Identify which cell holds the provided text, then report its [x, y] central coordinate. 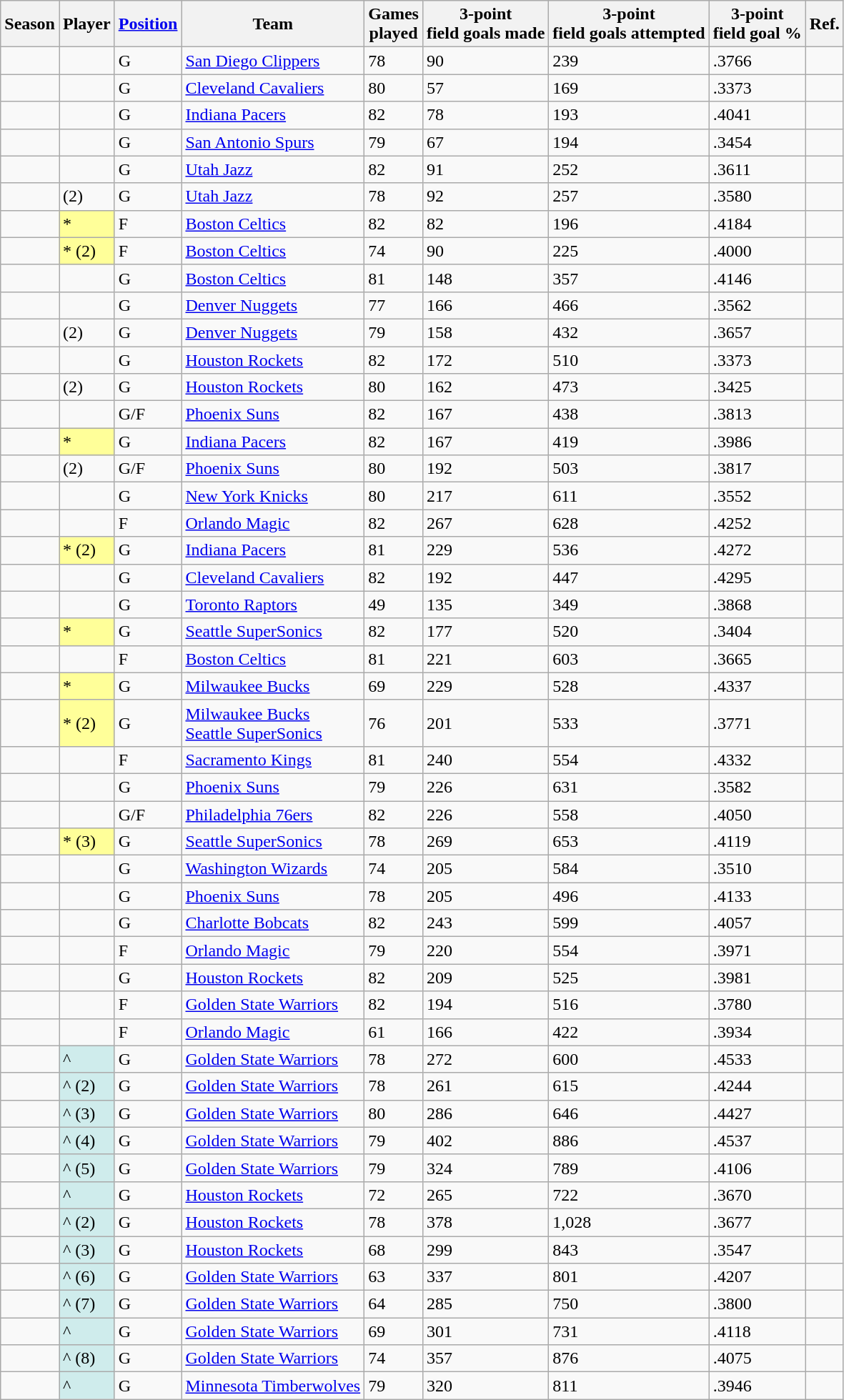
57 [485, 88]
653 [629, 842]
.4133 [758, 896]
257 [629, 197]
265 [485, 1195]
.4332 [758, 760]
.3582 [758, 787]
.3986 [758, 442]
.3971 [758, 950]
.4533 [758, 1059]
801 [629, 1277]
Player [86, 24]
240 [485, 760]
.3657 [758, 332]
239 [629, 61]
646 [629, 1113]
.3771 [758, 723]
.3813 [758, 414]
* (3) [86, 842]
.4537 [758, 1141]
843 [629, 1250]
1,028 [629, 1222]
220 [485, 950]
.4337 [758, 686]
.4244 [758, 1086]
63 [394, 1277]
.4119 [758, 842]
177 [485, 632]
722 [629, 1195]
731 [629, 1331]
225 [629, 251]
466 [629, 305]
584 [629, 869]
.3946 [758, 1386]
.4272 [758, 550]
.3404 [758, 632]
Minnesota Timberwolves [273, 1386]
Washington Wizards [273, 869]
196 [629, 224]
.3454 [758, 142]
.3766 [758, 61]
269 [485, 842]
.3580 [758, 197]
349 [629, 605]
378 [485, 1222]
243 [485, 923]
525 [629, 978]
Philadelphia 76ers [273, 814]
628 [629, 523]
3-pointfield goal % [758, 24]
599 [629, 923]
San Antonio Spurs [273, 142]
76 [394, 723]
Milwaukee Bucks [273, 686]
72 [394, 1195]
61 [394, 1032]
516 [629, 1005]
^ (8) [86, 1359]
201 [485, 723]
286 [485, 1113]
503 [629, 469]
615 [629, 1086]
272 [485, 1059]
473 [629, 387]
.3677 [758, 1222]
Ref. [825, 24]
.3817 [758, 469]
533 [629, 723]
.4057 [758, 923]
.4184 [758, 224]
169 [629, 88]
.3780 [758, 1005]
.3425 [758, 387]
.4252 [758, 523]
301 [485, 1331]
402 [485, 1141]
520 [629, 632]
811 [629, 1386]
Toronto Raptors [273, 605]
528 [629, 686]
.3611 [758, 169]
.4075 [758, 1359]
.4207 [758, 1277]
438 [629, 414]
324 [485, 1168]
148 [485, 278]
77 [394, 305]
3-pointfield goals made [485, 24]
.4106 [758, 1168]
91 [485, 169]
49 [394, 605]
158 [485, 332]
^ (5) [86, 1168]
.3552 [758, 496]
172 [485, 359]
422 [629, 1032]
.3670 [758, 1195]
285 [485, 1304]
64 [394, 1304]
558 [629, 814]
447 [629, 577]
Position [148, 24]
267 [485, 523]
Charlotte Bobcats [273, 923]
221 [485, 659]
600 [629, 1059]
.3868 [758, 605]
209 [485, 978]
68 [394, 1250]
789 [629, 1168]
67 [485, 142]
San Diego Clippers [273, 61]
.4146 [758, 278]
.4295 [758, 577]
496 [629, 896]
.3665 [758, 659]
3-pointfield goals attempted [629, 24]
162 [485, 387]
135 [485, 605]
217 [485, 496]
252 [629, 169]
New York Knicks [273, 496]
.3510 [758, 869]
^ (6) [86, 1277]
.4000 [758, 251]
510 [629, 359]
876 [629, 1359]
299 [485, 1250]
536 [629, 550]
261 [485, 1086]
193 [629, 115]
^ (4) [86, 1141]
.4427 [758, 1113]
92 [485, 197]
611 [629, 496]
750 [629, 1304]
.4050 [758, 814]
Sacramento Kings [273, 760]
432 [629, 332]
.3562 [758, 305]
320 [485, 1386]
Season [30, 24]
337 [485, 1277]
Milwaukee BucksSeattle SuperSonics [273, 723]
.4041 [758, 115]
Gamesplayed [394, 24]
.3934 [758, 1032]
.3547 [758, 1250]
419 [629, 442]
Team [273, 24]
.4118 [758, 1331]
886 [629, 1141]
.3981 [758, 978]
631 [629, 787]
603 [629, 659]
^ (7) [86, 1304]
.3800 [758, 1304]
